Output the (X, Y) coordinate of the center of the cell containing the given text.  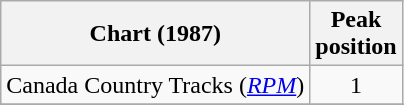
Canada Country Tracks (RPM) (156, 85)
Peakposition (356, 34)
Chart (1987) (156, 34)
1 (356, 85)
